Capture the cell that displays the provided text and extract its (X, Y) central coordinate. 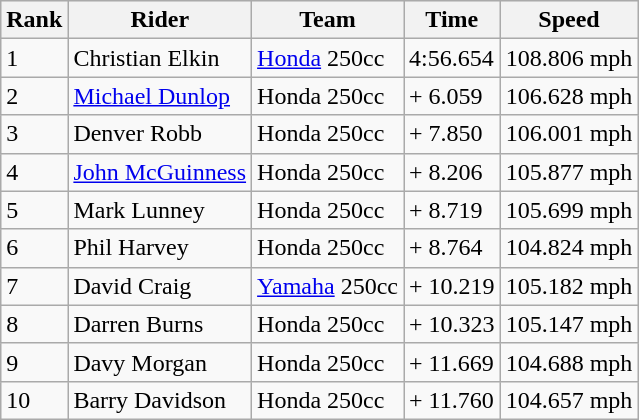
5 (34, 210)
Team (328, 20)
8 (34, 324)
Denver Robb (160, 134)
105.147 mph (569, 324)
+ 6.059 (452, 96)
Mark Lunney (160, 210)
Davy Morgan (160, 362)
Barry Davidson (160, 400)
Phil Harvey (160, 248)
+ 8.206 (452, 172)
108.806 mph (569, 58)
Rider (160, 20)
+ 8.764 (452, 248)
104.657 mph (569, 400)
105.182 mph (569, 286)
6 (34, 248)
3 (34, 134)
2 (34, 96)
+ 7.850 (452, 134)
+ 8.719 (452, 210)
106.628 mph (569, 96)
105.877 mph (569, 172)
Michael Dunlop (160, 96)
Darren Burns (160, 324)
Yamaha 250cc (328, 286)
John McGuinness (160, 172)
7 (34, 286)
Christian Elkin (160, 58)
106.001 mph (569, 134)
+ 11.669 (452, 362)
9 (34, 362)
+ 10.323 (452, 324)
104.688 mph (569, 362)
4 (34, 172)
104.824 mph (569, 248)
1 (34, 58)
4:56.654 (452, 58)
Time (452, 20)
Rank (34, 20)
+ 11.760 (452, 400)
Speed (569, 20)
David Craig (160, 286)
+ 10.219 (452, 286)
105.699 mph (569, 210)
10 (34, 400)
